Identify which cell holds the provided text, then report its (x, y) central coordinate. 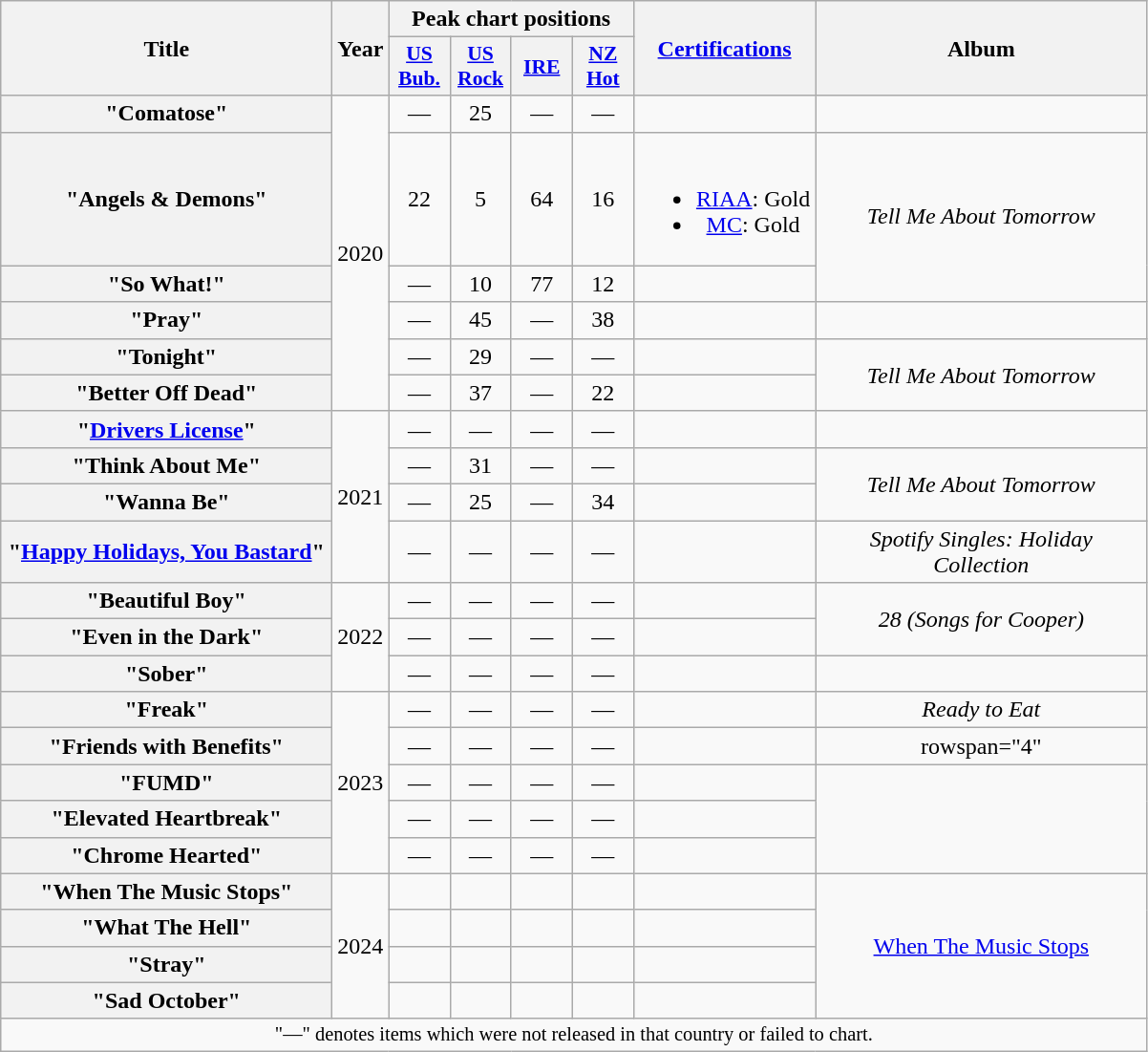
"—" denotes items which were not released in that country or failed to chart. (574, 1035)
When The Music Stops (982, 946)
IRE (542, 67)
USRock (480, 67)
"Tonight" (166, 356)
"Wanna Be" (166, 502)
64 (542, 199)
"Comatose" (166, 114)
38 (603, 320)
77 (542, 284)
"Friends with Benefits" (166, 746)
"Angels & Demons" (166, 199)
"Sober" (166, 674)
2022 (361, 637)
"What The Hell" (166, 928)
USBub. (419, 67)
5 (480, 199)
10 (480, 284)
31 (480, 465)
Year (361, 48)
2024 (361, 946)
2021 (361, 497)
"Better Off Dead" (166, 393)
"Even in the Dark" (166, 637)
45 (480, 320)
Spotify Singles: Holiday Collection (982, 550)
"Freak" (166, 710)
16 (603, 199)
Album (982, 48)
RIAA: GoldMC: Gold (724, 199)
28 (Songs for Cooper) (982, 619)
2020 (361, 253)
29 (480, 356)
"Chrome Hearted" (166, 855)
rowspan="4" (982, 746)
"Happy Holidays, You Bastard" (166, 550)
2023 (361, 783)
"Stray" (166, 964)
"Think About Me" (166, 465)
"Drivers License" (166, 429)
"Pray" (166, 320)
12 (603, 284)
"So What!" (166, 284)
37 (480, 393)
Certifications (724, 48)
Ready to Eat (982, 710)
"Sad October" (166, 1000)
Peak chart positions (511, 19)
NZHot (603, 67)
"FUMD" (166, 783)
Title (166, 48)
"Beautiful Boy" (166, 601)
34 (603, 502)
"When The Music Stops" (166, 891)
"Elevated Heartbreak" (166, 819)
